Capture the cell that displays the provided text and extract its [X, Y] central coordinate. 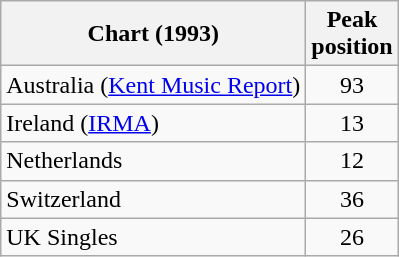
93 [352, 85]
Chart (1993) [154, 34]
Ireland (IRMA) [154, 123]
Netherlands [154, 161]
13 [352, 123]
Switzerland [154, 199]
UK Singles [154, 237]
26 [352, 237]
Australia (Kent Music Report) [154, 85]
Peakposition [352, 34]
36 [352, 199]
12 [352, 161]
